Determine the [X, Y] coordinate at the center of the cell enclosing the given text.  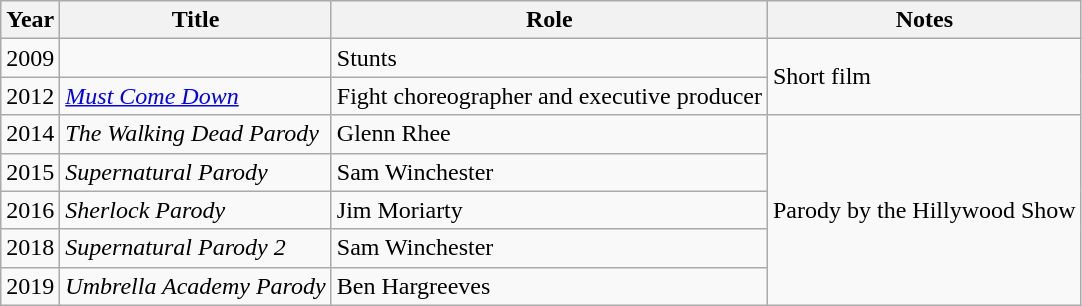
Parody by the Hillywood Show [924, 210]
2012 [30, 96]
Notes [924, 20]
Umbrella Academy Parody [196, 286]
Year [30, 20]
Supernatural Parody 2 [196, 248]
Sherlock Parody [196, 210]
Title [196, 20]
2018 [30, 248]
2009 [30, 58]
Fight choreographer and executive producer [549, 96]
Role [549, 20]
Must Come Down [196, 96]
2015 [30, 172]
Ben Hargreeves [549, 286]
Jim Moriarty [549, 210]
Stunts [549, 58]
The Walking Dead Parody [196, 134]
Supernatural Parody [196, 172]
Short film [924, 77]
2019 [30, 286]
2014 [30, 134]
Glenn Rhee [549, 134]
2016 [30, 210]
